Extract the [x, y] coordinate from the center of the cell holding the provided text.  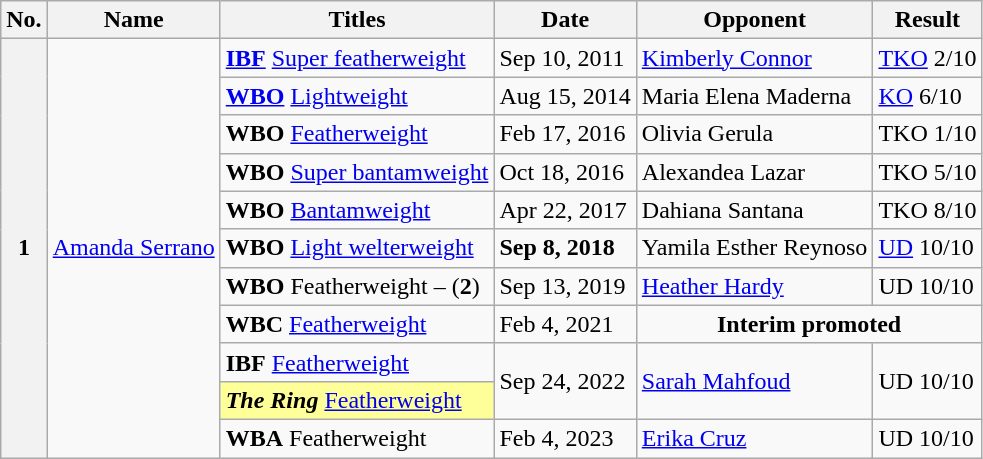
Feb 4, 2021 [565, 324]
WBA Featherweight [357, 438]
WBO Featherweight [357, 134]
TKO 8/10 [928, 210]
Dahiana Santana [754, 210]
Interim promoted [809, 324]
Sarah Mahfoud [754, 381]
Alexandea Lazar [754, 172]
1 [24, 248]
Maria Elena Maderna [754, 96]
Yamila Esther Reynoso [754, 248]
WBO Featherweight – (2) [357, 286]
Apr 22, 2017 [565, 210]
KO 6/10 [928, 96]
Feb 4, 2023 [565, 438]
IBF Super featherweight [357, 58]
Sep 24, 2022 [565, 381]
WBC Featherweight [357, 324]
Aug 15, 2014 [565, 96]
Olivia Gerula [754, 134]
Amanda Serrano [134, 248]
Sep 8, 2018 [565, 248]
Kimberly Connor [754, 58]
WBO Bantamweight [357, 210]
Opponent [754, 20]
Erika Cruz [754, 438]
No. [24, 20]
Result [928, 20]
Heather Hardy [754, 286]
Feb 17, 2016 [565, 134]
Oct 18, 2016 [565, 172]
TKO 1/10 [928, 134]
Sep 13, 2019 [565, 286]
Name [134, 20]
TKO 2/10 [928, 58]
WBO Lightweight [357, 96]
WBO Light welterweight [357, 248]
Date [565, 20]
TKO 5/10 [928, 172]
IBF Featherweight [357, 362]
The Ring Featherweight [357, 400]
Titles [357, 20]
Sep 10, 2011 [565, 58]
WBO Super bantamweight [357, 172]
